Find where the given text appears and provide that cell's center as [X, Y] coordinate. 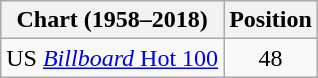
US Billboard Hot 100 [112, 58]
Position [271, 20]
Chart (1958–2018) [112, 20]
48 [271, 58]
